Detect which cell encompasses the target text, then output its (X, Y) center coordinate. 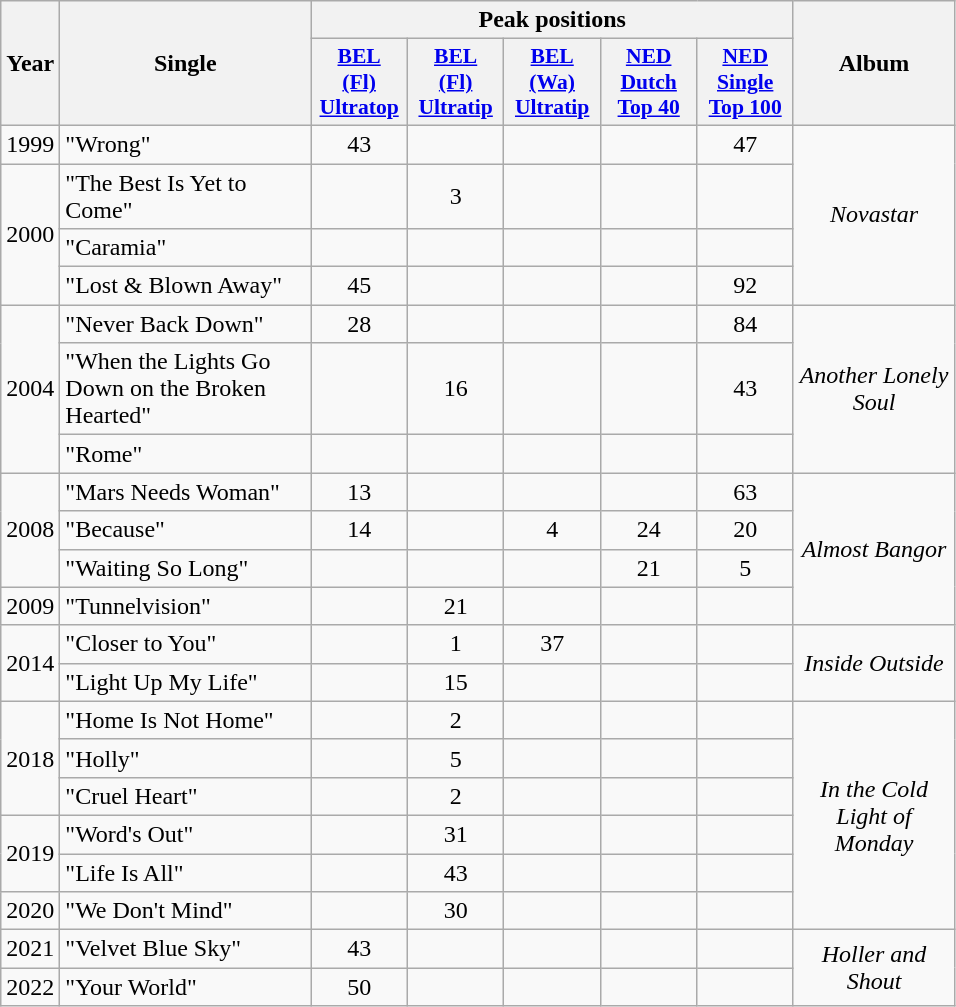
"Because" (186, 530)
Inside Outside (874, 663)
"Tunnelvision" (186, 606)
2022 (30, 987)
2020 (30, 911)
"Wrong" (186, 144)
47 (746, 144)
In the Cold Light of Monday (874, 815)
Another Lonely Soul (874, 389)
"Waiting So Long" (186, 568)
1 (456, 644)
"Word's Out" (186, 834)
"Lost & Blown Away" (186, 286)
"We Don't Mind" (186, 911)
2021 (30, 949)
NEDSingleTop 100 (746, 82)
4 (552, 530)
"Caramia" (186, 248)
BEL(Wa)Ultratip (552, 82)
13 (360, 492)
2019 (30, 853)
"Holly" (186, 758)
2004 (30, 389)
45 (360, 286)
31 (456, 834)
"Velvet Blue Sky" (186, 949)
"Light Up My Life" (186, 682)
Almost Bangor (874, 549)
Album (874, 64)
"Closer to You" (186, 644)
BEL(Fl)Ultratop (360, 82)
3 (456, 196)
20 (746, 530)
"Home Is Not Home" (186, 720)
Peak positions (552, 20)
92 (746, 286)
Novastar (874, 214)
"The Best Is Yet to Come" (186, 196)
Single (186, 64)
2014 (30, 663)
15 (456, 682)
"Rome" (186, 454)
2000 (30, 234)
63 (746, 492)
"When the Lights Go Down on the Broken Hearted" (186, 389)
"Cruel Heart" (186, 796)
"Your World" (186, 987)
14 (360, 530)
"Mars Needs Woman" (186, 492)
BEL(Fl)Ultratip (456, 82)
2009 (30, 606)
28 (360, 324)
24 (648, 530)
Year (30, 64)
"Never Back Down" (186, 324)
16 (456, 389)
30 (456, 911)
1999 (30, 144)
37 (552, 644)
84 (746, 324)
50 (360, 987)
2018 (30, 758)
2008 (30, 530)
NEDDutchTop 40 (648, 82)
"Life Is All" (186, 873)
Holler and Shout (874, 968)
